Locate the cell with the specified text and output its (X, Y) center coordinate. 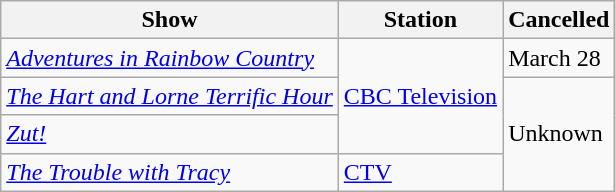
CBC Television (420, 96)
Adventures in Rainbow Country (170, 58)
Cancelled (559, 20)
March 28 (559, 58)
The Hart and Lorne Terrific Hour (170, 96)
Station (420, 20)
CTV (420, 172)
The Trouble with Tracy (170, 172)
Show (170, 20)
Unknown (559, 134)
Zut! (170, 134)
